Return the (X, Y) coordinate for the center point of the cell that contains the specified text.  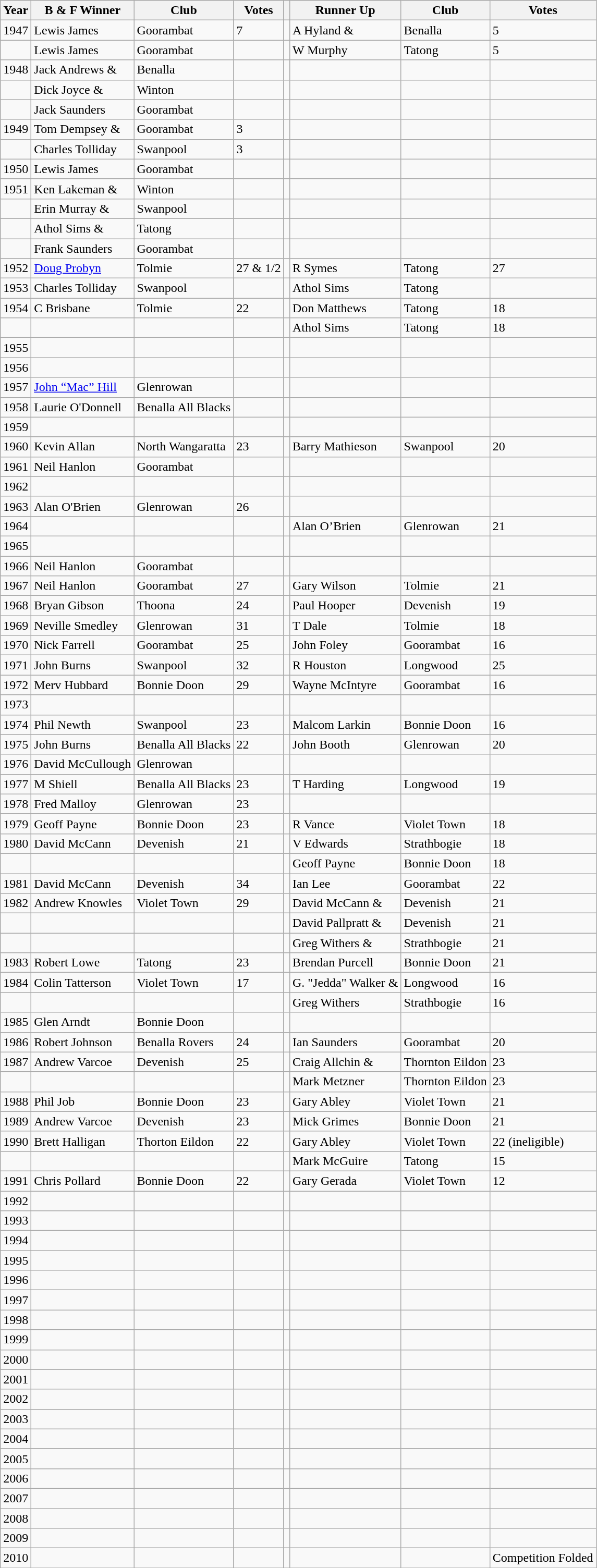
2005 (16, 1459)
Brendan Purcell (345, 963)
Thorton Eildon (184, 1141)
Fred Malloy (82, 804)
1984 (16, 983)
Runner Up (345, 10)
1982 (16, 903)
2010 (16, 1558)
27 & 1/2 (259, 268)
2006 (16, 1478)
1948 (16, 70)
1991 (16, 1181)
7 (259, 30)
1995 (16, 1260)
John “Mac” Hill (82, 387)
15 (543, 1161)
1983 (16, 963)
V Edwards (345, 843)
Ian Lee (345, 884)
W Murphy (345, 50)
David Pallpratt & (345, 923)
Gary Wilson (345, 586)
1970 (16, 645)
22 (ineligible) (543, 1141)
1949 (16, 129)
1998 (16, 1320)
1963 (16, 506)
1996 (16, 1280)
R Vance (345, 824)
2000 (16, 1359)
M Shiell (82, 784)
32 (259, 665)
Merv Hubbard (82, 685)
Don Matthews (345, 308)
34 (259, 884)
1954 (16, 308)
1960 (16, 447)
North Wangaratta (184, 447)
1992 (16, 1200)
David McCann & (345, 903)
Alan O'Brien (82, 506)
26 (259, 506)
2002 (16, 1399)
2001 (16, 1379)
John Booth (345, 744)
1951 (16, 189)
R Symes (345, 268)
Robert Lowe (82, 963)
1976 (16, 764)
1968 (16, 606)
1957 (16, 387)
1975 (16, 744)
Dick Joyce & (82, 90)
Malcom Larkin (345, 725)
Year (16, 10)
2007 (16, 1498)
R Houston (345, 665)
Colin Tatterson (82, 983)
Glen Arndt (82, 1022)
Erin Murray & (82, 209)
1999 (16, 1340)
Thoona (184, 606)
G. "Jedda" Walker & (345, 983)
Paul Hooper (345, 606)
Robert Johnson (82, 1042)
1965 (16, 546)
17 (259, 983)
T Harding (345, 784)
1973 (16, 705)
Athol Sims & (82, 228)
Mark McGuire (345, 1161)
Frank Saunders (82, 249)
Neville Smedley (82, 626)
1977 (16, 784)
Ken Lakeman & (82, 189)
Bryan Gibson (82, 606)
1958 (16, 407)
Benalla Rovers (184, 1042)
1988 (16, 1101)
Phil Job (82, 1101)
Gary Gerada (345, 1181)
Craig Allchin & (345, 1062)
1967 (16, 586)
1962 (16, 486)
2004 (16, 1439)
Mark Metzner (345, 1082)
Barry Mathieson (345, 447)
1966 (16, 566)
1956 (16, 367)
1974 (16, 725)
1989 (16, 1121)
1959 (16, 427)
Phil Newth (82, 725)
T Dale (345, 626)
1961 (16, 467)
2003 (16, 1419)
1971 (16, 665)
31 (259, 626)
Competition Folded (543, 1558)
C Brisbane (82, 308)
1986 (16, 1042)
Greg Withers (345, 1002)
1947 (16, 30)
Alan O’Brien (345, 526)
Mick Grimes (345, 1121)
1950 (16, 169)
1953 (16, 288)
Ian Saunders (345, 1042)
1981 (16, 884)
Kevin Allan (82, 447)
2009 (16, 1538)
1985 (16, 1022)
Jack Andrews & (82, 70)
Andrew Knowles (82, 903)
1987 (16, 1062)
Chris Pollard (82, 1181)
Doug Probyn (82, 268)
12 (543, 1181)
2008 (16, 1518)
1993 (16, 1221)
1952 (16, 268)
1997 (16, 1300)
David McCullough (82, 764)
1980 (16, 843)
Nick Farrell (82, 645)
B & F Winner (82, 10)
Brett Halligan (82, 1141)
Tom Dempsey & (82, 129)
1964 (16, 526)
John Foley (345, 645)
1955 (16, 348)
A Hyland & (345, 30)
1994 (16, 1241)
1978 (16, 804)
Greg Withers & (345, 943)
Laurie O'Donnell (82, 407)
Jack Saunders (82, 109)
Wayne McIntyre (345, 685)
1990 (16, 1141)
1969 (16, 626)
1972 (16, 685)
1979 (16, 824)
